Determine the [X, Y] coordinate at the center of the cell enclosing the given text.  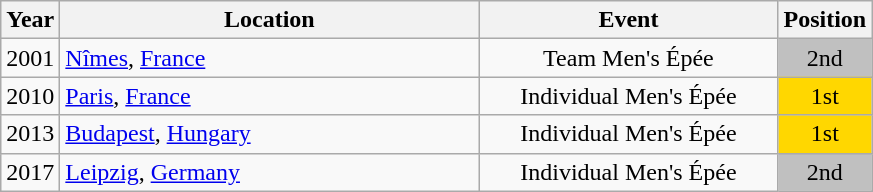
Paris, France [270, 96]
Position [825, 20]
Team Men's Épée [628, 58]
Year [30, 20]
Budapest, Hungary [270, 134]
2013 [30, 134]
Location [270, 20]
Event [628, 20]
2010 [30, 96]
2017 [30, 172]
Nîmes, France [270, 58]
2001 [30, 58]
Leipzig, Germany [270, 172]
